From the cell containing the given text, extract its center point as [x, y] coordinate. 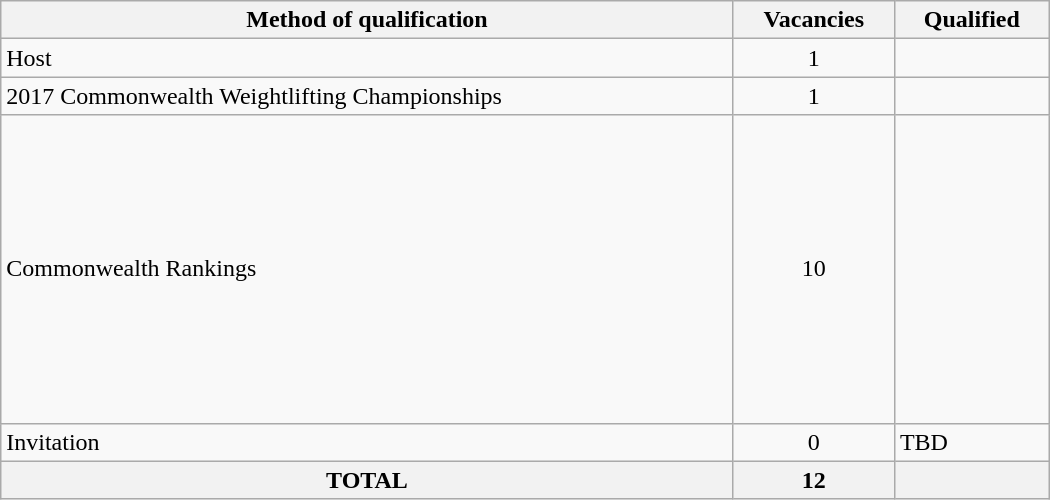
TBD [972, 442]
TOTAL [367, 480]
Method of qualification [367, 20]
Host [367, 58]
0 [814, 442]
Vacancies [814, 20]
Commonwealth Rankings [367, 269]
Invitation [367, 442]
Qualified [972, 20]
12 [814, 480]
10 [814, 269]
2017 Commonwealth Weightlifting Championships [367, 96]
